From the cell containing the given text, extract its center point as (x, y) coordinate. 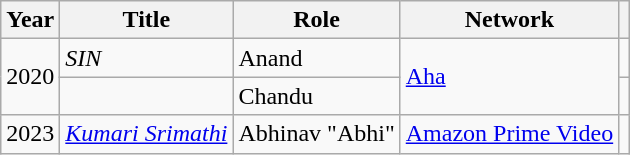
Abhinav "Abhi" (316, 134)
Anand (316, 58)
Network (509, 20)
Aha (509, 77)
Chandu (316, 96)
Amazon Prime Video (509, 134)
Kumari Srimathi (146, 134)
Year (30, 20)
2020 (30, 77)
2023 (30, 134)
Role (316, 20)
SIN (146, 58)
Title (146, 20)
